Find where the given text appears and provide that cell's center as [x, y] coordinate. 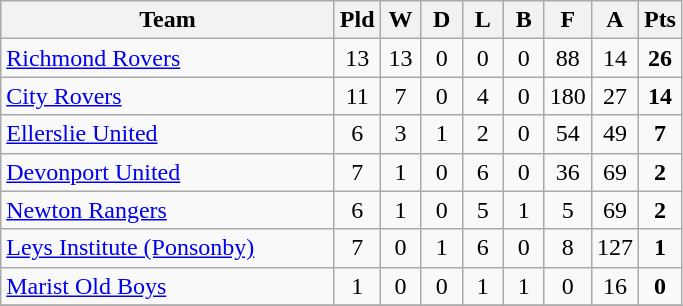
Richmond Rovers [168, 58]
D [442, 20]
Pts [660, 20]
88 [568, 58]
L [482, 20]
B [524, 20]
Ellerslie United [168, 134]
26 [660, 58]
36 [568, 172]
A [614, 20]
27 [614, 96]
Leys Institute (Ponsonby) [168, 248]
Pld [357, 20]
4 [482, 96]
Marist Old Boys [168, 286]
54 [568, 134]
Newton Rangers [168, 210]
F [568, 20]
W [400, 20]
16 [614, 286]
3 [400, 134]
127 [614, 248]
8 [568, 248]
11 [357, 96]
180 [568, 96]
City Rovers [168, 96]
Team [168, 20]
Devonport United [168, 172]
49 [614, 134]
